Scan for the cell matching the given text and deliver its (x, y) coordinate at center. 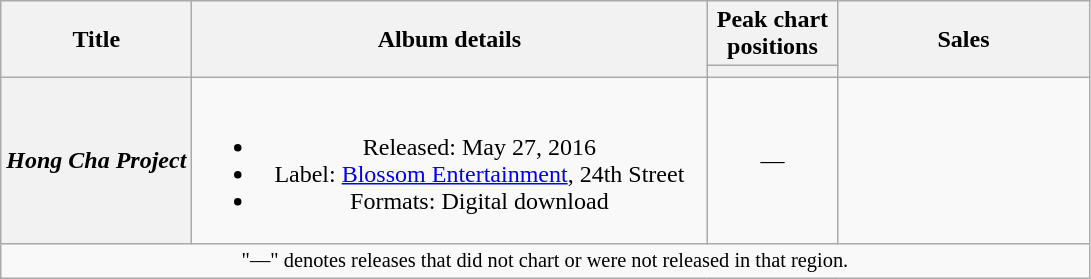
Released: May 27, 2016Label: Blossom Entertainment, 24th StreetFormats: Digital download (450, 160)
Hong Cha Project (96, 160)
Title (96, 39)
"—" denotes releases that did not chart or were not released in that region. (545, 261)
Peak chart positions (772, 34)
— (772, 160)
Sales (964, 39)
Album details (450, 39)
